Extract the (X, Y) coordinate from the center of the cell holding the provided text.  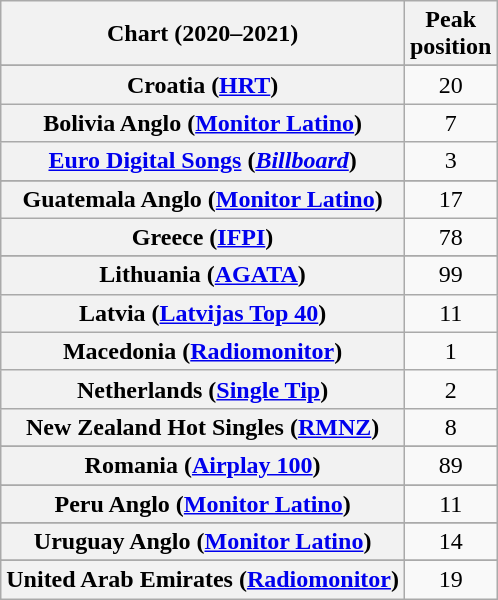
Macedonia (Radiomonitor) (203, 351)
New Zealand Hot Singles (RMNZ) (203, 427)
3 (450, 161)
Bolivia Anglo (Monitor Latino) (203, 123)
19 (450, 580)
78 (450, 237)
20 (450, 85)
Romania (Airplay 100) (203, 465)
7 (450, 123)
89 (450, 465)
Chart (2020–2021) (203, 34)
Greece (IFPI) (203, 237)
8 (450, 427)
1 (450, 351)
99 (450, 275)
Euro Digital Songs (Billboard) (203, 161)
2 (450, 389)
Lithuania (AGATA) (203, 275)
Peakposition (450, 34)
United Arab Emirates (Radiomonitor) (203, 580)
14 (450, 542)
Netherlands (Single Tip) (203, 389)
Guatemala Anglo (Monitor Latino) (203, 199)
Peru Anglo (Monitor Latino) (203, 503)
Croatia (HRT) (203, 85)
17 (450, 199)
Latvia (Latvijas Top 40) (203, 313)
Uruguay Anglo (Monitor Latino) (203, 542)
